Return (X, Y) of the center of cell containing provided text 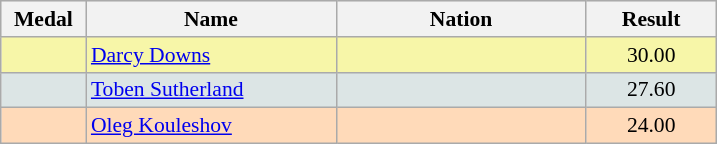
Result (651, 19)
Name (211, 19)
Medal (44, 19)
Oleg Kouleshov (211, 126)
Nation (461, 19)
Darcy Downs (211, 55)
30.00 (651, 55)
24.00 (651, 126)
27.60 (651, 90)
Toben Sutherland (211, 90)
